From the cell containing the given text, extract its center point as [x, y] coordinate. 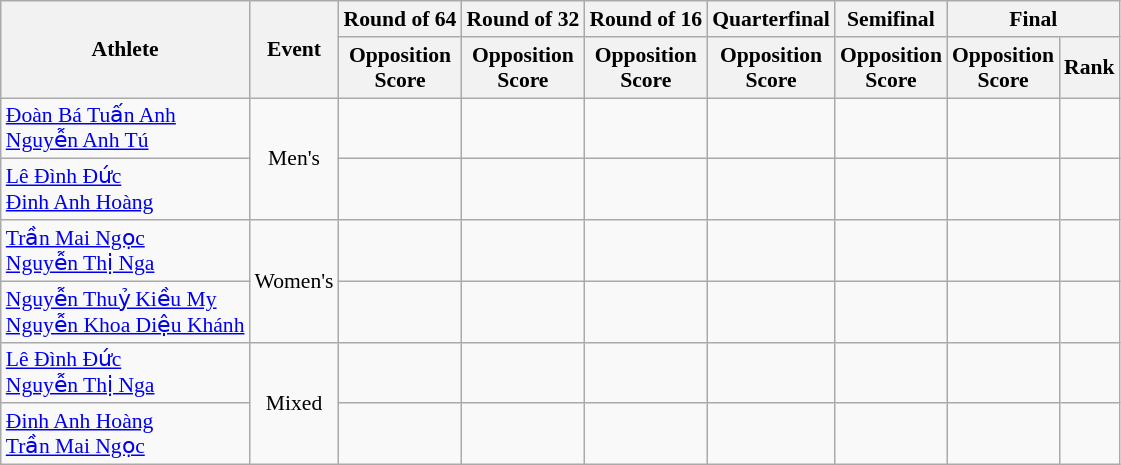
Quarterfinal [771, 19]
Lê Đình ĐứcĐinh Anh Hoàng [126, 190]
Nguyễn Thuỷ Kiều MyNguyễn Khoa Diệu Khánh [126, 312]
Round of 64 [400, 19]
Trần Mai NgọcNguyễn Thị Nga [126, 250]
Mixed [294, 403]
Đoàn Bá Tuấn AnhNguyễn Anh Tú [126, 128]
Lê Đình ĐứcNguyễn Thị Nga [126, 372]
Final [1034, 19]
Women's [294, 281]
Đinh Anh HoàngTrần Mai Ngọc [126, 434]
Rank [1090, 68]
Athlete [126, 50]
Event [294, 50]
Semifinal [891, 19]
Round of 16 [646, 19]
Men's [294, 159]
Round of 32 [522, 19]
